Return (x, y) of the center of cell containing provided text 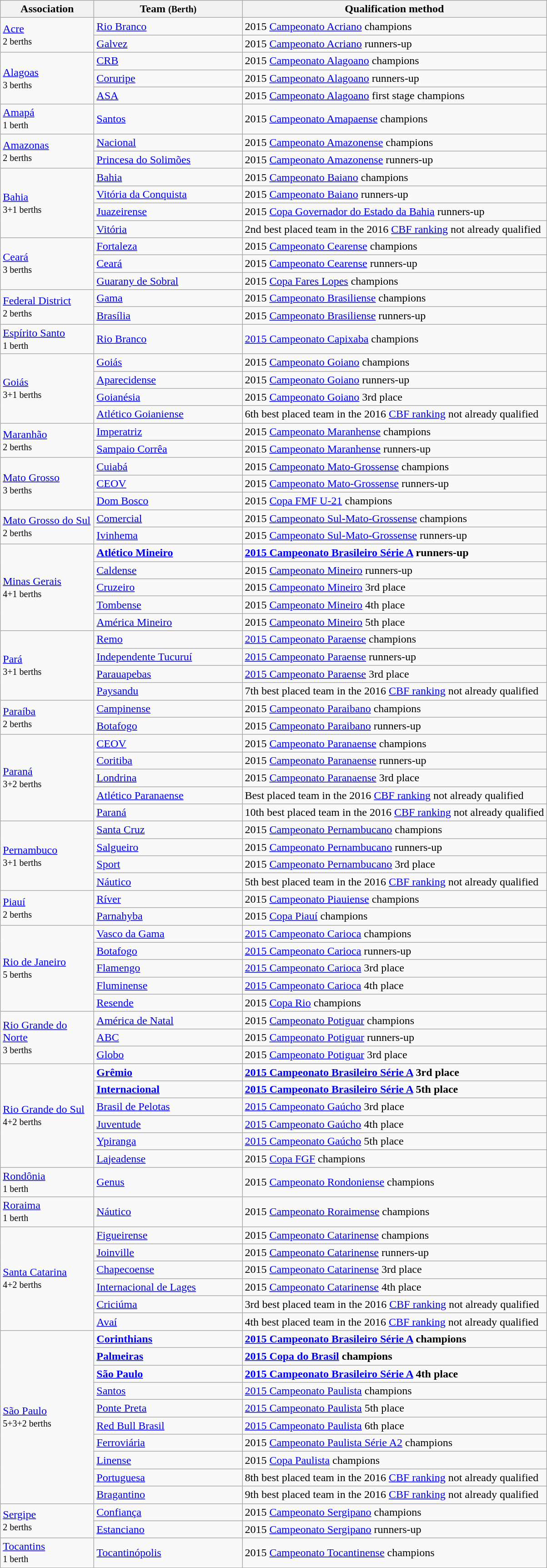
Ponte Preta (168, 1408)
Independente Tucuruí (168, 657)
2015 Campeonato Pernambucano 3rd place (395, 864)
Caldense (168, 570)
2015 Campeonato Acriano runners-up (395, 44)
9th best placed team in the 2016 CBF ranking not already qualified (395, 1495)
2015 Campeonato Amazonense champions (395, 142)
Figueirense (168, 1235)
CRB (168, 61)
10th best placed team in the 2016 CBF ranking not already qualified (395, 813)
Best placed team in the 2016 CBF ranking not already qualified (395, 795)
Internacional de Lages (168, 1287)
América Mineiro (168, 622)
Brasília (168, 316)
2015 Campeonato Alagoano champions (395, 61)
2015 Campeonato Carioca 3rd place (395, 968)
Comercial (168, 518)
Gama (168, 298)
Sampaio Corrêa (168, 449)
2015 Campeonato Maranhense runners-up (395, 449)
2015 Campeonato Alagoano runners-up (395, 78)
Goiás (168, 362)
Espírito Santo 1 berth (47, 339)
Cuiabá (168, 466)
Internacional (168, 1090)
2015 Campeonato Cearense champions (395, 246)
2015 Campeonato Capixaba champions (395, 339)
4th best placed team in the 2016 CBF ranking not already qualified (395, 1322)
2015 Campeonato Sul-Mato-Grossense runners-up (395, 536)
Nacional (168, 142)
2015 Campeonato Cearense runners-up (395, 264)
Federal District2 berths (47, 307)
2015 Campeonato Pernambucano runners-up (395, 847)
2015 Campeonato Brasiliense runners-up (395, 316)
Ferroviária (168, 1443)
Sport (168, 864)
Resende (168, 1003)
2015 Campeonato Gaúcho 3rd place (395, 1107)
2015 Campeonato Carioca 4th place (395, 985)
2015 Campeonato Rondoniense champions (395, 1182)
Paraná3+2 berths (47, 778)
2015 Campeonato Paranaense runners-up (395, 760)
2015 Campeonato Paraense 3rd place (395, 674)
Joinville (168, 1252)
São Paulo 5+3+2 berths (47, 1417)
Palmeiras (168, 1356)
ABC (168, 1037)
2015 Campeonato Mineiro 4th place (395, 605)
2015 Campeonato Roraimense champions (395, 1211)
Vitória (168, 229)
2015 Copa Governador do Estado da Bahia runners-up (395, 211)
Brasil de Pelotas (168, 1107)
Aparecidense (168, 380)
2015 Campeonato Maranhense champions (395, 432)
Corinthians (168, 1339)
Bragantino (168, 1495)
Guarany de Sobral (168, 281)
Fortaleza (168, 246)
2015 Campeonato Baiano runners-up (395, 194)
2015 Campeonato Carioca champions (395, 934)
Paysandu (168, 691)
Parnahyba (168, 916)
Qualification method (395, 9)
Rio Grande do Sul4+2 berths (47, 1115)
2nd best placed team in the 2016 CBF ranking not already qualified (395, 229)
2015 Campeonato Sergipano champions (395, 1512)
Vasco da Gama (168, 934)
Flamengo (168, 968)
Paraíba2 berths (47, 717)
2015 Campeonato Catarinense 3rd place (395, 1270)
Tocantins1 berth (47, 1553)
Cruzeiro (168, 588)
2015 Campeonato Tocantinense champions (395, 1553)
2015 Campeonato Amapaense champions (395, 119)
Bahia (168, 177)
Atlético Paranaense (168, 795)
Red Bull Brasil (168, 1426)
Ypiranga (168, 1141)
6th best placed team in the 2016 CBF ranking not already qualified (395, 414)
2015 Campeonato Paulista 6th place (395, 1426)
2015 Campeonato Mineiro runners-up (395, 570)
2015 Campeonato Brasileiro Série A champions (395, 1339)
Lajeadense (168, 1159)
2015 Copa Fares Lopes champions (395, 281)
2015 Copa Rio champions (395, 1003)
2015 Campeonato Potiguar runners-up (395, 1037)
2015 Campeonato Paraense champions (395, 639)
Alagoas3 berths (47, 78)
2015 Campeonato Brasileiro Série A 5th place (395, 1090)
2015 Campeonato Amazonense runners-up (395, 160)
2015 Copa FMF U-21 champions (395, 501)
Pernambuco3+1 berths (47, 856)
8th best placed team in the 2016 CBF ranking not already qualified (395, 1478)
Galvez (168, 44)
2015 Campeonato Potiguar 3rd place (395, 1055)
2015 Campeonato Goiano 3rd place (395, 397)
Santa Catarina 4+2 berths (47, 1278)
Imperatriz (168, 432)
Fluminense (168, 985)
Globo (168, 1055)
2015 Copa do Brasil champions (395, 1356)
Coruripe (168, 78)
Piauí2 berths (47, 908)
Estanciano (168, 1529)
Avaí (168, 1322)
Criciúma (168, 1304)
2015 Campeonato Brasileiro Série A 3rd place (395, 1072)
2015 Campeonato Paranaense 3rd place (395, 778)
Roraima1 berth (47, 1211)
Rondônia1 berth (47, 1182)
2015 Campeonato Piauiense champions (395, 899)
Team (Berth) (168, 9)
Campinense (168, 709)
2015 Copa Piauí champions (395, 916)
2015 Campeonato Pernambucano champions (395, 830)
Ceará (168, 264)
Bahia3+1 berths (47, 203)
Pará3+1 berths (47, 665)
Portuguesa (168, 1478)
Santa Cruz (168, 830)
2015 Campeonato Paulista champions (395, 1391)
Ivinhema (168, 536)
2015 Campeonato Catarinense champions (395, 1235)
5th best placed team in the 2016 CBF ranking not already qualified (395, 882)
2015 Campeonato Baiano champions (395, 177)
Tocantinópolis (168, 1553)
Juazeirense (168, 211)
Paraná (168, 813)
2015 Campeonato Brasileiro Série A 4th place (395, 1374)
Rio de Janeiro5 berths (47, 968)
2015 Campeonato Catarinense 4th place (395, 1287)
2015 Campeonato Catarinense runners-up (395, 1252)
2015 Campeonato Paulista 5th place (395, 1408)
2015 Campeonato Brasiliense champions (395, 298)
Salgueiro (168, 847)
Coritiba (168, 760)
Linense (168, 1460)
Tombense (168, 605)
2015 Campeonato Paraibano runners-up (395, 726)
Acre2 berths (47, 35)
2015 Campeonato Mineiro 3rd place (395, 588)
Association (47, 9)
3rd best placed team in the 2016 CBF ranking not already qualified (395, 1304)
Genus (168, 1182)
2015 Campeonato Mineiro 5th place (395, 622)
Ceará3 berths (47, 264)
Atlético Mineiro (168, 553)
Chapecoense (168, 1270)
Amazonas2 berths (47, 151)
Atlético Goianiense (168, 414)
Mato Grosso do Sul 2 berths (47, 527)
Princesa do Solimões (168, 160)
2015 Campeonato Carioca runners-up (395, 951)
2015 Campeonato Paulista Série A2 champions (395, 1443)
Remo (168, 639)
2015 Campeonato Paraense runners-up (395, 657)
Maranhão2 berths (47, 440)
2015 Copa FGF champions (395, 1159)
Grêmio (168, 1072)
2015 Campeonato Potiguar champions (395, 1020)
Sergipe2 berths (47, 1521)
São Paulo (168, 1374)
Rio Grande do Norte3 berths (47, 1037)
2015 Campeonato Alagoano first stage champions (395, 95)
2015 Campeonato Sergipano runners-up (395, 1529)
Goiás3+1 berths (47, 388)
América de Natal (168, 1020)
2015 Campeonato Gaúcho 4th place (395, 1124)
2015 Campeonato Brasileiro Série A runners-up (395, 553)
2015 Copa Paulista champions (395, 1460)
Minas Gerais 4+1 berths (47, 588)
Juventude (168, 1124)
7th best placed team in the 2016 CBF ranking not already qualified (395, 691)
Vitória da Conquista (168, 194)
2015 Campeonato Paranaense champions (395, 743)
Dom Bosco (168, 501)
Parauapebas (168, 674)
2015 Campeonato Goiano champions (395, 362)
2015 Campeonato Sul-Mato-Grossense champions (395, 518)
2015 Campeonato Paraibano champions (395, 709)
ASA (168, 95)
Goianésia (168, 397)
Confiança (168, 1512)
Londrina (168, 778)
Mato Grosso3 berths (47, 483)
Ríver (168, 899)
2015 Campeonato Gaúcho 5th place (395, 1141)
2015 Campeonato Mato-Grossense runners-up (395, 483)
Amapá1 berth (47, 119)
2015 Campeonato Acriano champions (395, 26)
2015 Campeonato Goiano runners-up (395, 380)
2015 Campeonato Mato-Grossense champions (395, 466)
